Extract the (x, y) coordinate from the center of the cell holding the provided text.  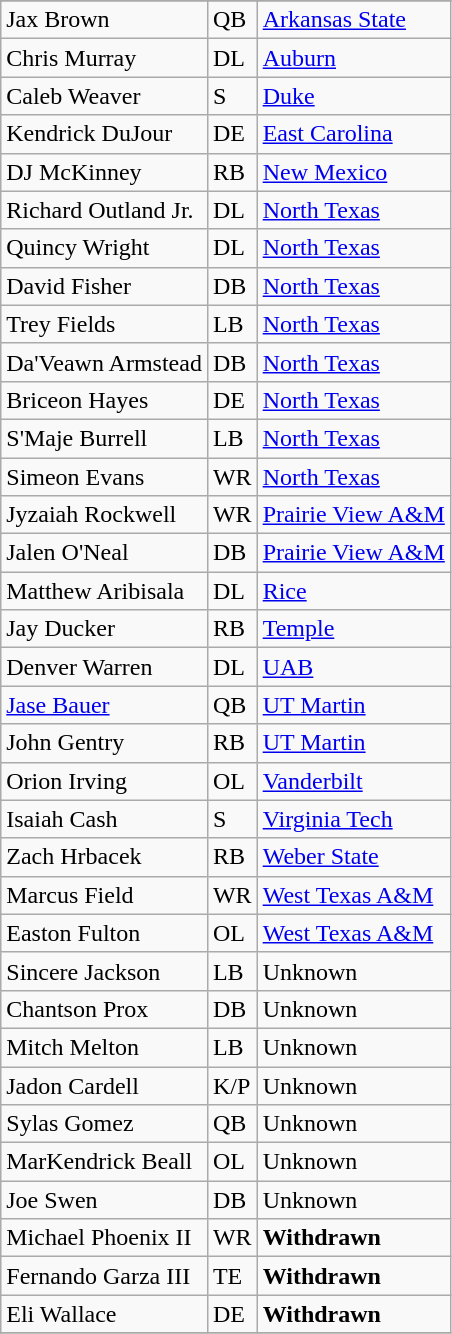
K/P (232, 1085)
Michael Phoenix II (104, 1238)
East Carolina (354, 134)
Orion Irving (104, 781)
Chantson Prox (104, 1009)
MarKendrick Beall (104, 1162)
Briceon Hayes (104, 400)
Jase Bauer (104, 705)
Matthew Aribisala (104, 591)
Trey Fields (104, 324)
UAB (354, 667)
Denver Warren (104, 667)
Jadon Cardell (104, 1085)
Zach Hrbacek (104, 857)
Joe Swen (104, 1200)
Eli Wallace (104, 1314)
Jax Brown (104, 20)
Virginia Tech (354, 819)
David Fisher (104, 286)
Kendrick DuJour (104, 134)
Chris Murray (104, 58)
Jyzaiah Rockwell (104, 515)
S'Maje Burrell (104, 438)
Jay Ducker (104, 629)
Marcus Field (104, 895)
Quincy Wright (104, 248)
Fernando Garza III (104, 1276)
Richard Outland Jr. (104, 210)
Isaiah Cash (104, 819)
Easton Fulton (104, 933)
Mitch Melton (104, 1047)
Sylas Gomez (104, 1124)
Duke (354, 96)
Auburn (354, 58)
Da'Veawn Armstead (104, 362)
DJ McKinney (104, 172)
Temple (354, 629)
Caleb Weaver (104, 96)
John Gentry (104, 743)
Weber State (354, 857)
Vanderbilt (354, 781)
New Mexico (354, 172)
Arkansas State (354, 20)
TE (232, 1276)
Jalen O'Neal (104, 553)
Sincere Jackson (104, 971)
Simeon Evans (104, 477)
Rice (354, 591)
